Capture the cell that displays the provided text and extract its [X, Y] central coordinate. 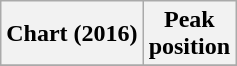
Chart (2016) [72, 34]
Peakposition [189, 34]
